Identify which cell holds the provided text, then report its [x, y] central coordinate. 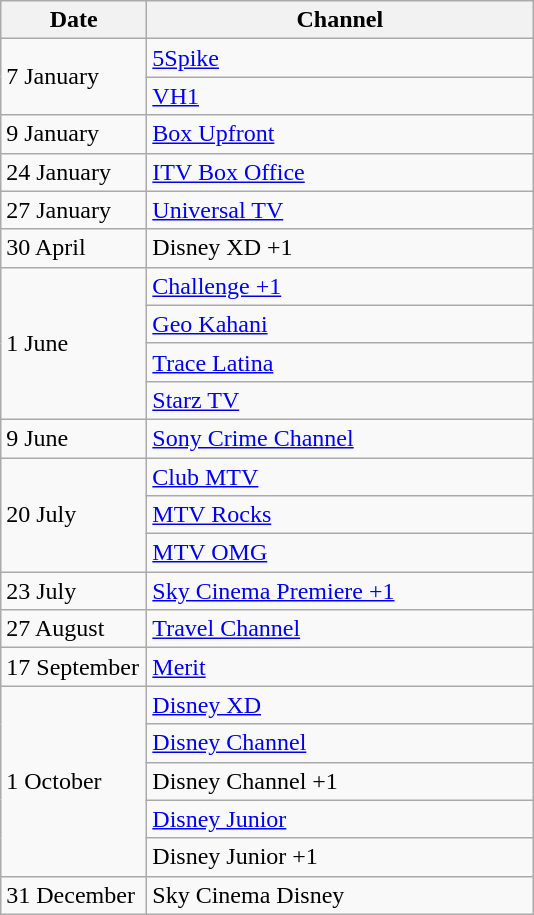
9 June [74, 438]
Merit [340, 667]
24 January [74, 172]
ITV Box Office [340, 172]
23 July [74, 591]
30 April [74, 248]
27 January [74, 210]
5Spike [340, 58]
Date [74, 20]
7 January [74, 77]
Box Upfront [340, 134]
Disney Junior [340, 819]
Disney Channel [340, 743]
Sky Cinema Disney [340, 895]
9 January [74, 134]
Universal TV [340, 210]
Trace Latina [340, 362]
Disney XD [340, 705]
MTV Rocks [340, 515]
Sky Cinema Premiere +1 [340, 591]
31 December [74, 895]
Disney Channel +1 [340, 781]
1 October [74, 781]
MTV OMG [340, 553]
Travel Channel [340, 629]
VH1 [340, 96]
Sony Crime Channel [340, 438]
Disney Junior +1 [340, 857]
Challenge +1 [340, 286]
Club MTV [340, 477]
27 August [74, 629]
Geo Kahani [340, 324]
Starz TV [340, 400]
17 September [74, 667]
Channel [340, 20]
Disney XD +1 [340, 248]
20 July [74, 515]
1 June [74, 343]
